Locate the cell with the specified text and output its (x, y) center coordinate. 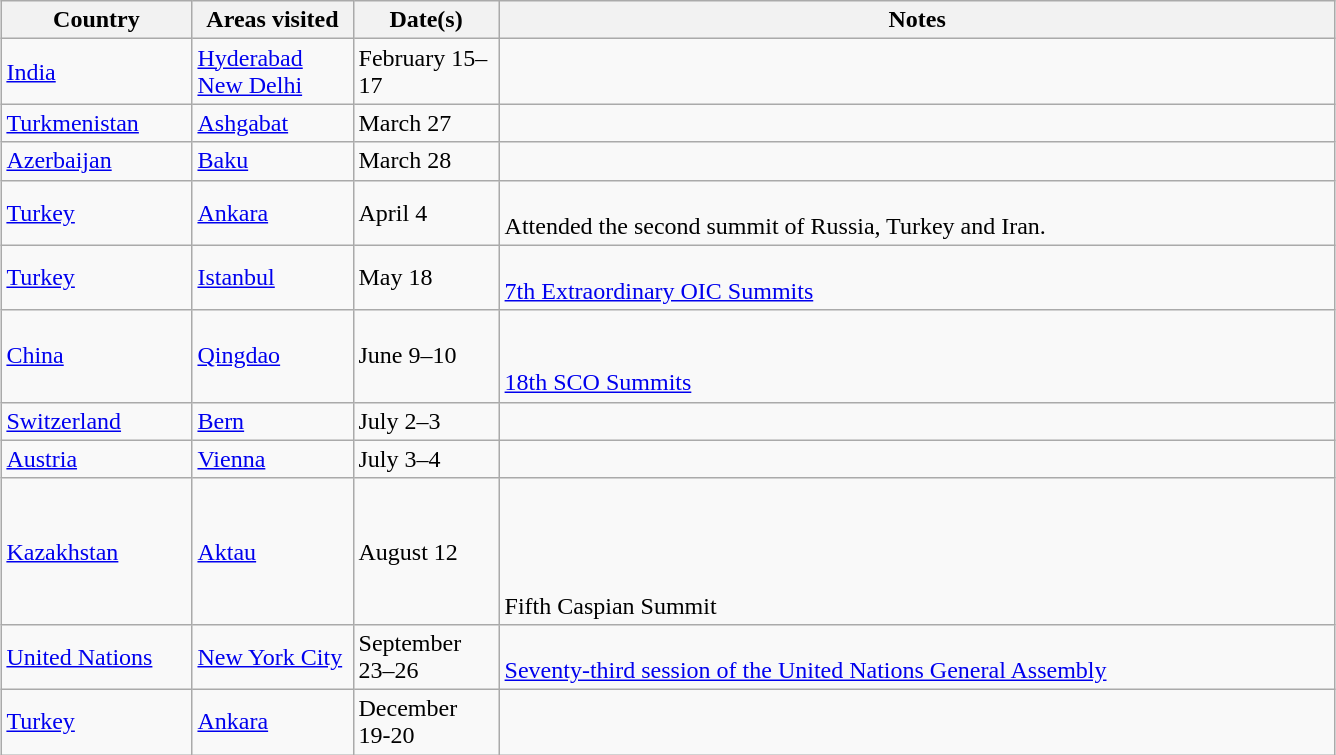
April 4 (426, 212)
Baku (272, 161)
Kazakhstan (96, 551)
United Nations (96, 656)
18th SCO Summits (917, 356)
December 19-20 (426, 722)
China (96, 356)
HyderabadNew Delhi (272, 72)
February 15–17 (426, 72)
Azerbaijan (96, 161)
Istanbul (272, 278)
March 28 (426, 161)
Fifth Caspian Summit (917, 551)
Seventy-third session of the United Nations General Assembly (917, 656)
July 2–3 (426, 421)
Switzerland (96, 421)
July 3–4 (426, 459)
Attended the second summit of Russia, Turkey and Iran. (917, 212)
Ashgabat (272, 123)
New York City (272, 656)
Bern (272, 421)
August 12 (426, 551)
Aktau (272, 551)
Turkmenistan (96, 123)
September 23–26 (426, 656)
May 18 (426, 278)
7th Extraordinary OIC Summits (917, 278)
Areas visited (272, 20)
June 9–10 (426, 356)
Qingdao (272, 356)
Notes (917, 20)
Country (96, 20)
Vienna (272, 459)
India (96, 72)
Date(s) (426, 20)
Austria (96, 459)
March 27 (426, 123)
